Output the [X, Y] coordinate of the center of the cell containing the given text.  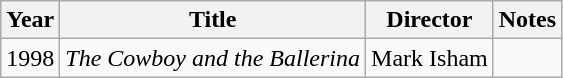
Title [213, 20]
Notes [527, 20]
1998 [30, 58]
Mark Isham [430, 58]
Director [430, 20]
Year [30, 20]
The Cowboy and the Ballerina [213, 58]
